Output the [X, Y] coordinate of the center of the cell containing the given text.  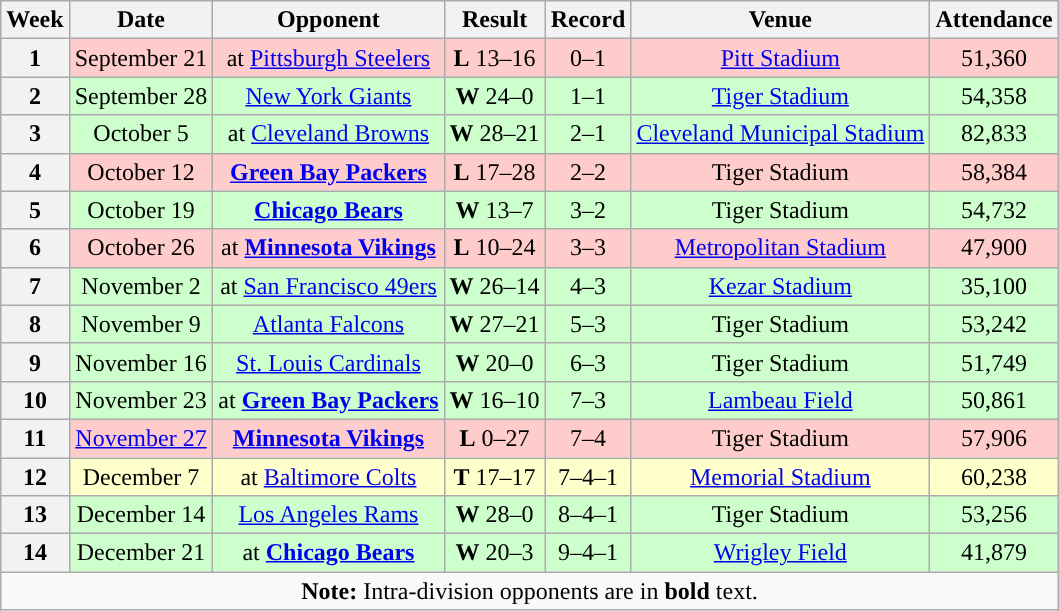
September 21 [141, 58]
W 28–21 [494, 134]
47,900 [994, 248]
New York Giants [328, 96]
W 26–14 [494, 286]
Metropolitan Stadium [780, 248]
53,256 [994, 515]
Note: Intra-division opponents are in bold text. [530, 591]
at San Francisco 49ers [328, 286]
6 [35, 248]
Record [588, 20]
5 [35, 210]
W 20–0 [494, 362]
3–2 [588, 210]
at Cleveland Browns [328, 134]
October 5 [141, 134]
4 [35, 172]
Minnesota Vikings [328, 438]
December 14 [141, 515]
Kezar Stadium [780, 286]
9–4–1 [588, 553]
October 26 [141, 248]
Result [494, 20]
W 27–21 [494, 324]
L 10–24 [494, 248]
3 [35, 134]
0–1 [588, 58]
12 [35, 477]
4–3 [588, 286]
Los Angeles Rams [328, 515]
54,358 [994, 96]
November 16 [141, 362]
9 [35, 362]
at Minnesota Vikings [328, 248]
Wrigley Field [780, 553]
2–1 [588, 134]
W 24–0 [494, 96]
Opponent [328, 20]
7 [35, 286]
December 7 [141, 477]
14 [35, 553]
41,879 [994, 553]
at Green Bay Packers [328, 400]
57,906 [994, 438]
1 [35, 58]
December 21 [141, 553]
L 13–16 [494, 58]
6–3 [588, 362]
November 2 [141, 286]
Green Bay Packers [328, 172]
5–3 [588, 324]
November 23 [141, 400]
7–4 [588, 438]
51,360 [994, 58]
53,242 [994, 324]
St. Louis Cardinals [328, 362]
W 20–3 [494, 553]
W 16–10 [494, 400]
35,100 [994, 286]
at Pittsburgh Steelers [328, 58]
October 12 [141, 172]
3–3 [588, 248]
W 28–0 [494, 515]
1–1 [588, 96]
8 [35, 324]
82,833 [994, 134]
October 19 [141, 210]
Lambeau Field [780, 400]
58,384 [994, 172]
2 [35, 96]
November 9 [141, 324]
Venue [780, 20]
2–2 [588, 172]
at Chicago Bears [328, 553]
7–3 [588, 400]
8–4–1 [588, 515]
Date [141, 20]
at Baltimore Colts [328, 477]
51,749 [994, 362]
L 0–27 [494, 438]
7–4–1 [588, 477]
T 17–17 [494, 477]
11 [35, 438]
10 [35, 400]
50,861 [994, 400]
November 27 [141, 438]
Memorial Stadium [780, 477]
Chicago Bears [328, 210]
Cleveland Municipal Stadium [780, 134]
Pitt Stadium [780, 58]
Atlanta Falcons [328, 324]
Attendance [994, 20]
60,238 [994, 477]
September 28 [141, 96]
13 [35, 515]
Week [35, 20]
W 13–7 [494, 210]
L 17–28 [494, 172]
54,732 [994, 210]
